Return the (x, y) coordinate for the center point of the cell that contains the specified text.  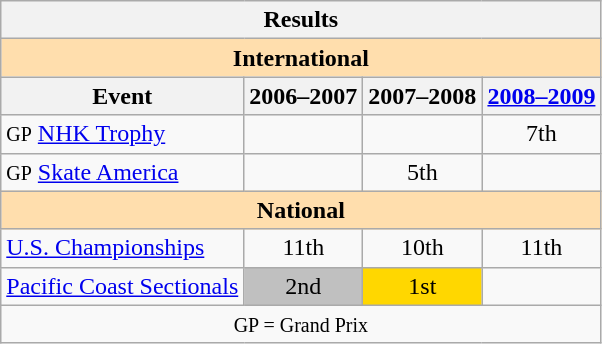
GP Skate America (122, 172)
5th (422, 172)
GP = Grand Prix (301, 324)
Event (122, 96)
GP NHK Trophy (122, 134)
1st (422, 286)
National (301, 210)
Results (301, 20)
2008–2009 (542, 96)
2006–2007 (304, 96)
7th (542, 134)
U.S. Championships (122, 248)
Pacific Coast Sectionals (122, 286)
10th (422, 248)
International (301, 58)
2007–2008 (422, 96)
2nd (304, 286)
